Output the [X, Y] coordinate of the center of the cell containing the given text.  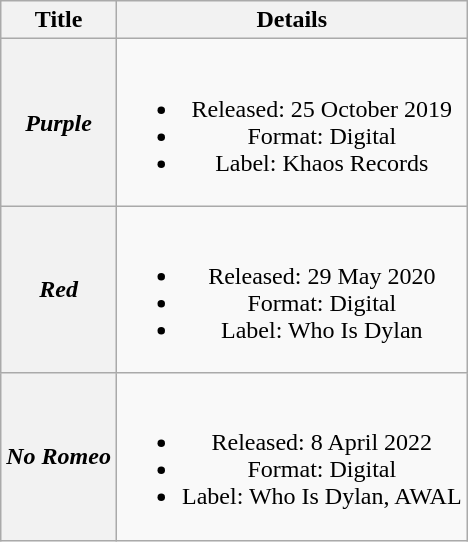
Title [59, 20]
Released: 8 April 2022Format: DigitalLabel: Who Is Dylan, AWAL [292, 456]
Red [59, 290]
No Romeo [59, 456]
Details [292, 20]
Released: 29 May 2020Format: DigitalLabel: Who Is Dylan [292, 290]
Purple [59, 122]
Released: 25 October 2019Format: DigitalLabel: Khaos Records [292, 122]
